Detect which cell encompasses the target text, then output its (x, y) center coordinate. 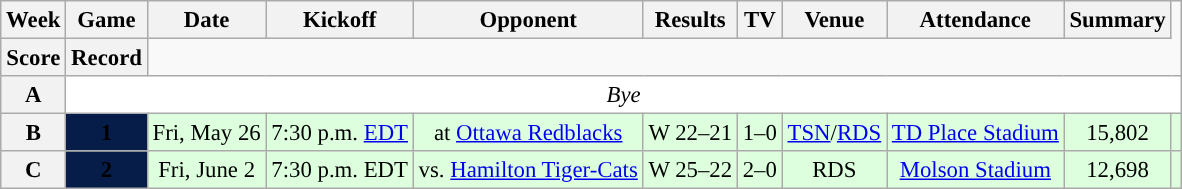
Attendance (975, 20)
Date (206, 20)
W 25–22 (690, 170)
Molson Stadium (975, 170)
1–0 (760, 133)
Game (106, 20)
15,802 (1118, 133)
TD Place Stadium (975, 133)
Bye (624, 95)
Record (106, 58)
B (34, 133)
12,698 (1118, 170)
vs. Hamilton Tiger-Cats (528, 170)
Venue (834, 20)
TSN/RDS (834, 133)
A (34, 95)
Summary (1118, 20)
Kickoff (340, 20)
1 (106, 133)
2–0 (760, 170)
2 (106, 170)
W 22–21 (690, 133)
Score (34, 58)
Results (690, 20)
at Ottawa Redblacks (528, 133)
C (34, 170)
Week (34, 20)
RDS (834, 170)
Fri, May 26 (206, 133)
Opponent (528, 20)
Fri, June 2 (206, 170)
TV (760, 20)
